For the text-containing cell, return its midpoint in [x, y] coordinate format. 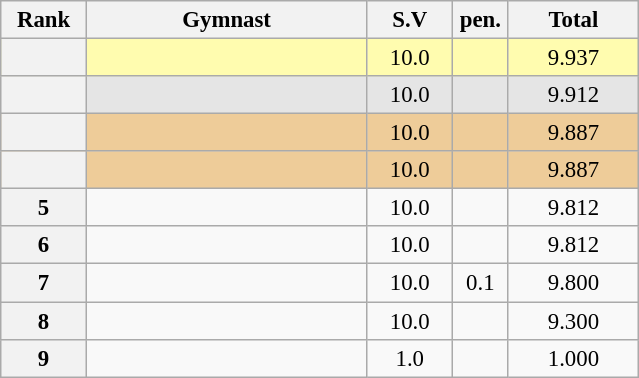
9.937 [574, 58]
pen. [481, 20]
Total [574, 20]
9.912 [574, 95]
5 [44, 208]
8 [44, 321]
9.300 [574, 321]
9.800 [574, 283]
9 [44, 358]
6 [44, 245]
Gymnast [226, 20]
1.000 [574, 358]
7 [44, 283]
Rank [44, 20]
0.1 [481, 283]
S.V [410, 20]
1.0 [410, 358]
